Return the (X, Y) coordinate for the center point of the cell that contains the specified text.  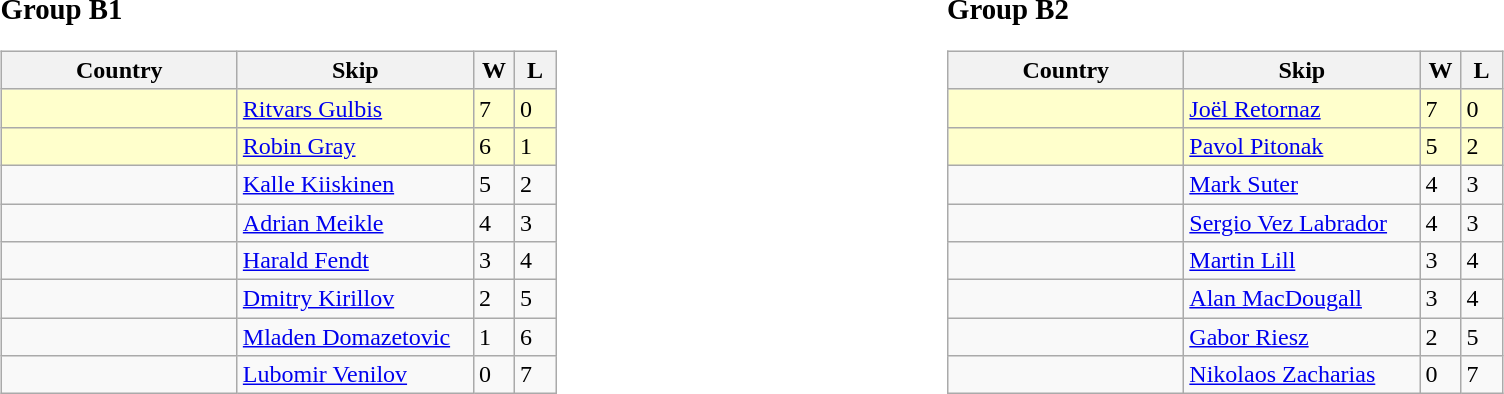
Lubomir Venilov (355, 375)
Sergio Vez Labrador (1302, 223)
Pavol Pitonak (1302, 146)
Harald Fendt (355, 261)
Gabor Riesz (1302, 337)
Ritvars Gulbis (355, 108)
Dmitry Kirillov (355, 299)
Martin Lill (1302, 261)
Alan MacDougall (1302, 299)
Mladen Domazetovic (355, 337)
Robin Gray (355, 146)
Nikolaos Zacharias (1302, 375)
Mark Suter (1302, 184)
Adrian Meikle (355, 223)
Kalle Kiiskinen (355, 184)
Joël Retornaz (1302, 108)
